Determine the [x, y] coordinate at the center of the cell enclosing the given text.  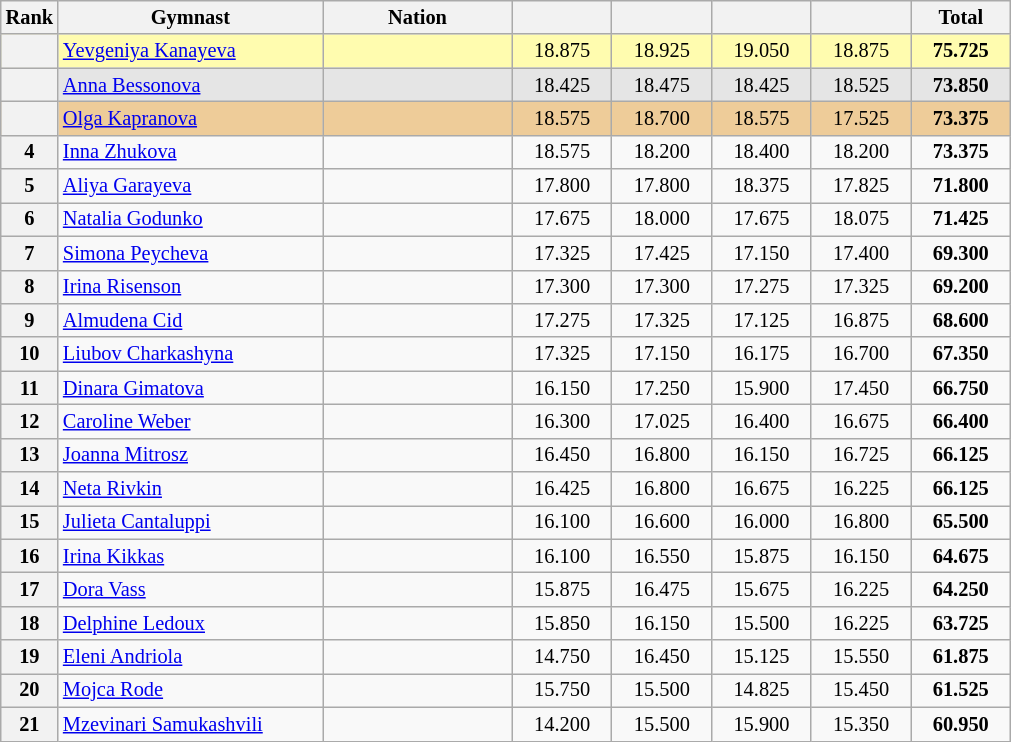
16.425 [562, 489]
Inna Zhukova [190, 152]
17.525 [861, 118]
18.375 [762, 186]
15.550 [861, 657]
66.400 [961, 421]
6 [30, 219]
Aliya Garayeva [190, 186]
21 [30, 724]
Joanna Mitrosz [190, 455]
66.750 [961, 388]
17.450 [861, 388]
60.950 [961, 724]
Olga Kapranova [190, 118]
Liubov Charkashyna [190, 354]
17.400 [861, 253]
Total [961, 17]
5 [30, 186]
75.725 [961, 51]
15.850 [562, 623]
Julieta Cantaluppi [190, 522]
4 [30, 152]
Natalia Godunko [190, 219]
17.125 [762, 320]
18.400 [762, 152]
14.750 [562, 657]
Dora Vass [190, 589]
68.600 [961, 320]
7 [30, 253]
15.450 [861, 690]
16.725 [861, 455]
14 [30, 489]
64.675 [961, 556]
8 [30, 287]
Gymnast [190, 17]
10 [30, 354]
Mojca Rode [190, 690]
73.850 [961, 85]
15.125 [762, 657]
16.300 [562, 421]
71.425 [961, 219]
11 [30, 388]
17.250 [662, 388]
Dinara Gimatova [190, 388]
Simona Peycheva [190, 253]
18.700 [662, 118]
61.525 [961, 690]
64.250 [961, 589]
19.050 [762, 51]
16.875 [861, 320]
Yevgeniya Kanayeva [190, 51]
Anna Bessonova [190, 85]
15.350 [861, 724]
65.500 [961, 522]
Rank [30, 17]
16 [30, 556]
15 [30, 522]
20 [30, 690]
Caroline Weber [190, 421]
14.825 [762, 690]
Irina Risenson [190, 287]
Mzevinari Samukashvili [190, 724]
16.000 [762, 522]
18.075 [861, 219]
63.725 [961, 623]
17.825 [861, 186]
14.200 [562, 724]
71.800 [961, 186]
67.350 [961, 354]
61.875 [961, 657]
18.525 [861, 85]
17 [30, 589]
Nation [418, 17]
Neta Rivkin [190, 489]
18 [30, 623]
13 [30, 455]
18.925 [662, 51]
17.425 [662, 253]
16.400 [762, 421]
Almudena Cid [190, 320]
16.550 [662, 556]
16.600 [662, 522]
Delphine Ledoux [190, 623]
69.200 [961, 287]
15.750 [562, 690]
19 [30, 657]
18.000 [662, 219]
16.175 [762, 354]
17.025 [662, 421]
16.700 [861, 354]
16.475 [662, 589]
69.300 [961, 253]
9 [30, 320]
12 [30, 421]
15.675 [762, 589]
Eleni Andriola [190, 657]
Irina Kikkas [190, 556]
18.475 [662, 85]
